From the cell containing the given text, extract its center point as [X, Y] coordinate. 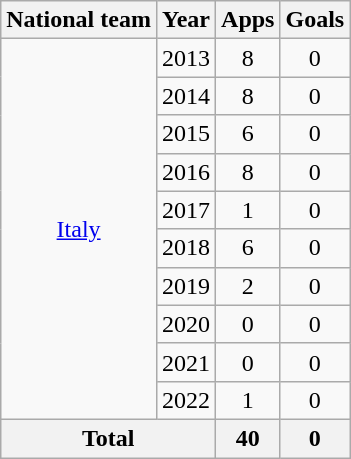
2017 [186, 210]
Apps [248, 20]
2015 [186, 134]
2018 [186, 248]
2022 [186, 400]
2020 [186, 324]
2016 [186, 172]
2014 [186, 96]
2013 [186, 58]
Goals [315, 20]
Year [186, 20]
Italy [79, 230]
2 [248, 286]
40 [248, 438]
National team [79, 20]
2021 [186, 362]
2019 [186, 286]
Total [108, 438]
